Extract the (X, Y) coordinate from the center of the cell holding the provided text.  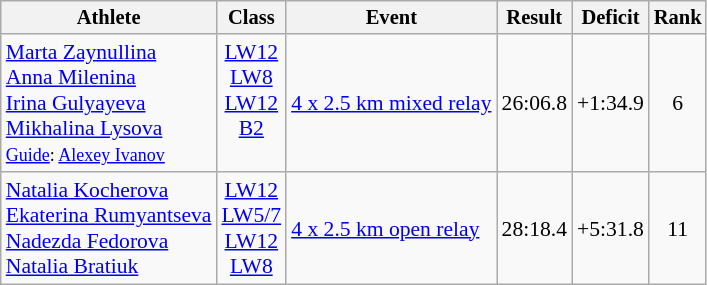
Deficit (610, 18)
4 x 2.5 km open relay (391, 228)
11 (678, 228)
Natalia KocherovaEkaterina RumyantsevaNadezda FedorovaNatalia Bratiuk (109, 228)
LW12LW5/7LW12LW8 (251, 228)
6 (678, 104)
Result (534, 18)
Event (391, 18)
Athlete (109, 18)
+1:34.9 (610, 104)
26:06.8 (534, 104)
28:18.4 (534, 228)
LW12LW8LW12B2 (251, 104)
Rank (678, 18)
+5:31.8 (610, 228)
Class (251, 18)
4 x 2.5 km mixed relay (391, 104)
Marta ZaynullinaAnna MileninaIrina GulyayevaMikhalina LysovaGuide: Alexey Ivanov (109, 104)
